Output the [X, Y] coordinate of the center of the cell containing the given text.  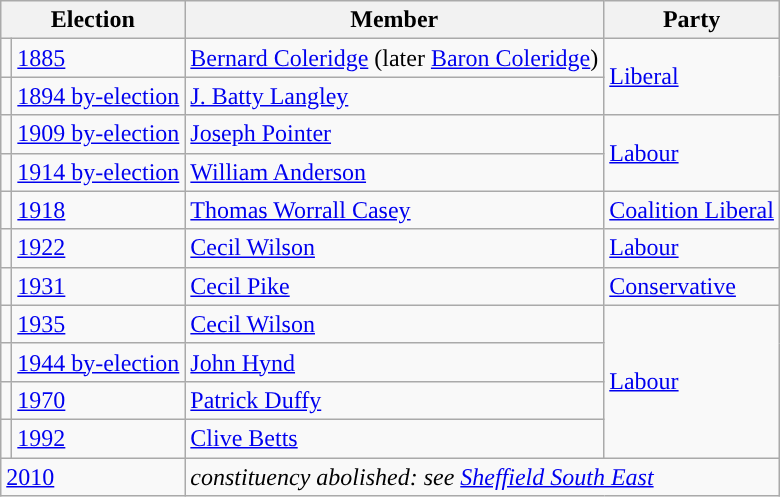
Cecil Pike [394, 286]
Liberal [692, 77]
1909 by-election [98, 134]
1944 by-election [98, 362]
2010 [93, 477]
Joseph Pointer [394, 134]
Thomas Worrall Casey [394, 210]
1914 by-election [98, 172]
Clive Betts [394, 438]
1894 by-election [98, 96]
John Hynd [394, 362]
1922 [98, 248]
Patrick Duffy [394, 400]
1885 [98, 58]
Member [394, 20]
Conservative [692, 286]
Party [692, 20]
1918 [98, 210]
Bernard Coleridge (later Baron Coleridge) [394, 58]
Election [93, 20]
1992 [98, 438]
1935 [98, 324]
J. Batty Langley [394, 96]
1931 [98, 286]
William Anderson [394, 172]
Coalition Liberal [692, 210]
1970 [98, 400]
constituency abolished: see Sheffield South East [482, 477]
